From the cell containing the given text, extract its center point as [X, Y] coordinate. 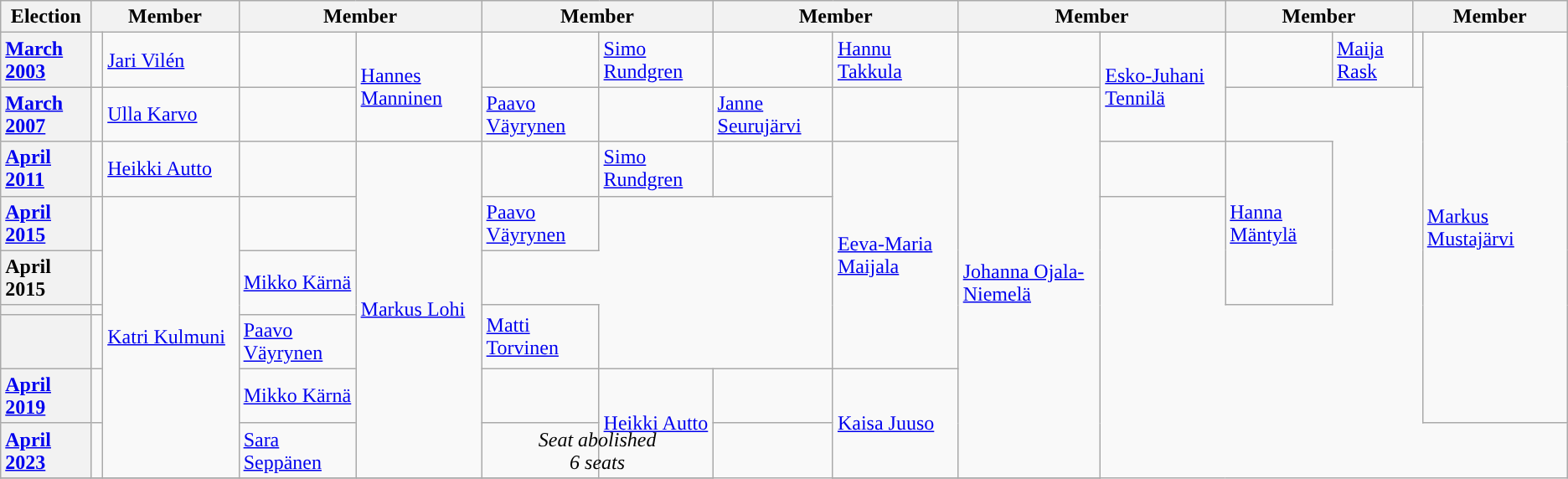
Katri Kulmuni [171, 337]
Matti Torvinen [540, 337]
April 2023 [46, 451]
Hannu Takkula [895, 60]
Esko-Juhani Tennilä [1163, 87]
Eeva-Maria Maijala [895, 255]
March 2007 [46, 114]
April 2011 [46, 169]
March 2003 [46, 60]
Hannes Manninen [419, 87]
Janne Seurujärvi [772, 114]
Election [46, 17]
Ulla Karvo [171, 114]
Markus Lohi [419, 310]
Sara Seppänen [297, 451]
Johanna Ojala-Niemelä [1029, 282]
Jari Vilén [171, 60]
April 2019 [46, 395]
Hanna Mäntylä [1279, 223]
Seat abolished 6 seats [597, 451]
Kaisa Juuso [895, 423]
Maija Rask [1372, 60]
Markus Mustajärvi [1494, 228]
